Pinpoint the cell where the given text exists, returning its [x, y] midpoint coordinate. 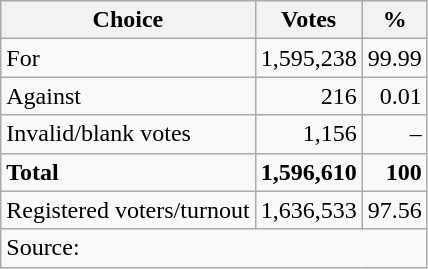
Total [128, 172]
Votes [308, 20]
0.01 [394, 96]
Choice [128, 20]
1,596,610 [308, 172]
1,595,238 [308, 58]
1,636,533 [308, 210]
1,156 [308, 134]
Invalid/blank votes [128, 134]
100 [394, 172]
For [128, 58]
97.56 [394, 210]
Against [128, 96]
216 [308, 96]
99.99 [394, 58]
– [394, 134]
Registered voters/turnout [128, 210]
% [394, 20]
Source: [214, 248]
